Locate the cell with the specified text and output its [X, Y] center coordinate. 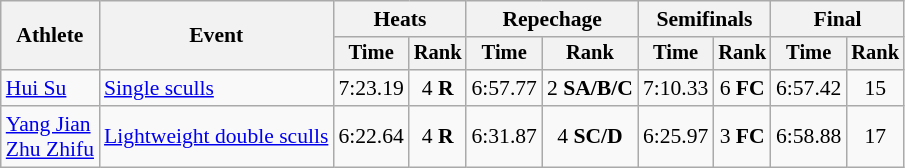
3 FC [742, 136]
Athlete [50, 36]
7:10.33 [676, 88]
Heats [400, 19]
Final [838, 19]
4 SC/D [590, 136]
6:57.77 [504, 88]
Lightweight double sculls [216, 136]
2 SA/B/C [590, 88]
17 [875, 136]
6:22.64 [370, 136]
6 FC [742, 88]
6:58.88 [808, 136]
Hui Su [50, 88]
Semifinals [704, 19]
Event [216, 36]
15 [875, 88]
6:25.97 [676, 136]
7:23.19 [370, 88]
6:31.87 [504, 136]
Single sculls [216, 88]
6:57.42 [808, 88]
Yang JianZhu Zhifu [50, 136]
Repechage [552, 19]
